Return the [x, y] coordinate for the center point of the cell that contains the specified text.  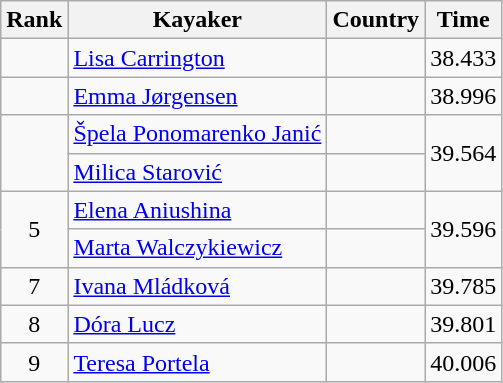
39.785 [464, 286]
Ivana Mládková [198, 286]
Lisa Carrington [198, 58]
39.564 [464, 153]
Teresa Portela [198, 362]
Špela Ponomarenko Janić [198, 134]
Country [376, 20]
38.433 [464, 58]
38.996 [464, 96]
Marta Walczykiewicz [198, 248]
5 [34, 229]
8 [34, 324]
7 [34, 286]
39.596 [464, 229]
39.801 [464, 324]
9 [34, 362]
Dóra Lucz [198, 324]
40.006 [464, 362]
Milica Starović [198, 172]
Time [464, 20]
Rank [34, 20]
Emma Jørgensen [198, 96]
Elena Aniushina [198, 210]
Kayaker [198, 20]
